Scan for the cell matching the given text and deliver its (x, y) coordinate at center. 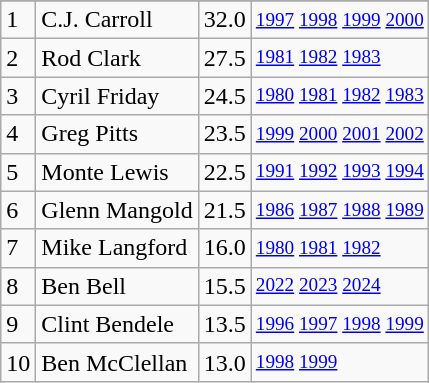
8 (18, 286)
1996 1997 1998 1999 (340, 324)
Rod Clark (117, 58)
22.5 (224, 172)
1980 1981 1982 1983 (340, 96)
1980 1981 1982 (340, 248)
Ben McClellan (117, 362)
16.0 (224, 248)
9 (18, 324)
5 (18, 172)
4 (18, 134)
13.0 (224, 362)
7 (18, 248)
1999 2000 2001 2002 (340, 134)
Monte Lewis (117, 172)
24.5 (224, 96)
27.5 (224, 58)
10 (18, 362)
Glenn Mangold (117, 210)
Cyril Friday (117, 96)
32.0 (224, 20)
1997 1998 1999 2000 (340, 20)
Ben Bell (117, 286)
1 (18, 20)
Clint Bendele (117, 324)
1981 1982 1983 (340, 58)
15.5 (224, 286)
2022 2023 2024 (340, 286)
3 (18, 96)
1998 1999 (340, 362)
C.J. Carroll (117, 20)
2 (18, 58)
Mike Langford (117, 248)
1991 1992 1993 1994 (340, 172)
1986 1987 1988 1989 (340, 210)
21.5 (224, 210)
13.5 (224, 324)
Greg Pitts (117, 134)
23.5 (224, 134)
6 (18, 210)
